For the text-containing cell, return its midpoint in [x, y] coordinate format. 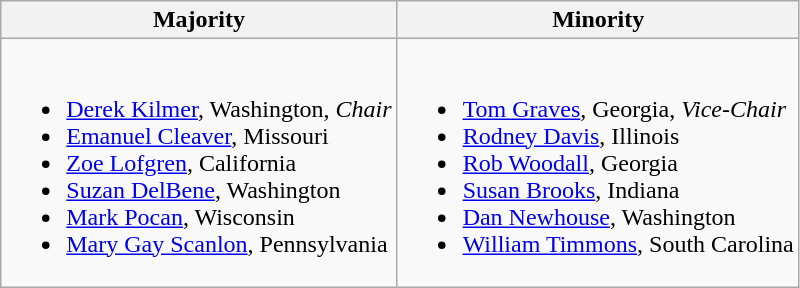
Minority [598, 20]
Tom Graves, Georgia, Vice-ChairRodney Davis, IllinoisRob Woodall, GeorgiaSusan Brooks, IndianaDan Newhouse, WashingtonWilliam Timmons, South Carolina [598, 163]
Majority [199, 20]
